For the text-containing cell, return its midpoint in (x, y) coordinate format. 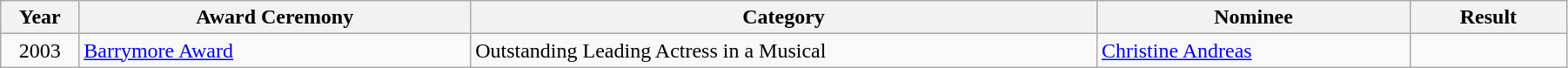
Result (1488, 17)
Outstanding Leading Actress in a Musical (784, 51)
Christine Andreas (1254, 51)
2003 (40, 51)
Barrymore Award (275, 51)
Category (784, 17)
Nominee (1254, 17)
Award Ceremony (275, 17)
Year (40, 17)
